Identify which cell holds the provided text, then report its [x, y] central coordinate. 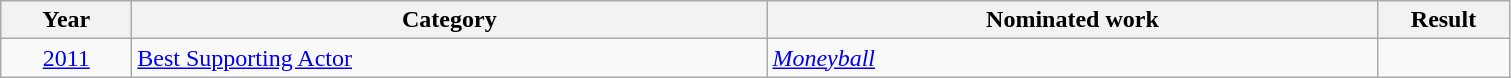
Best Supporting Actor [450, 58]
2011 [66, 58]
Nominated work [1072, 20]
Result [1444, 20]
Year [66, 20]
Moneyball [1072, 58]
Category [450, 20]
